Find where the given text appears and provide that cell's center as (x, y) coordinate. 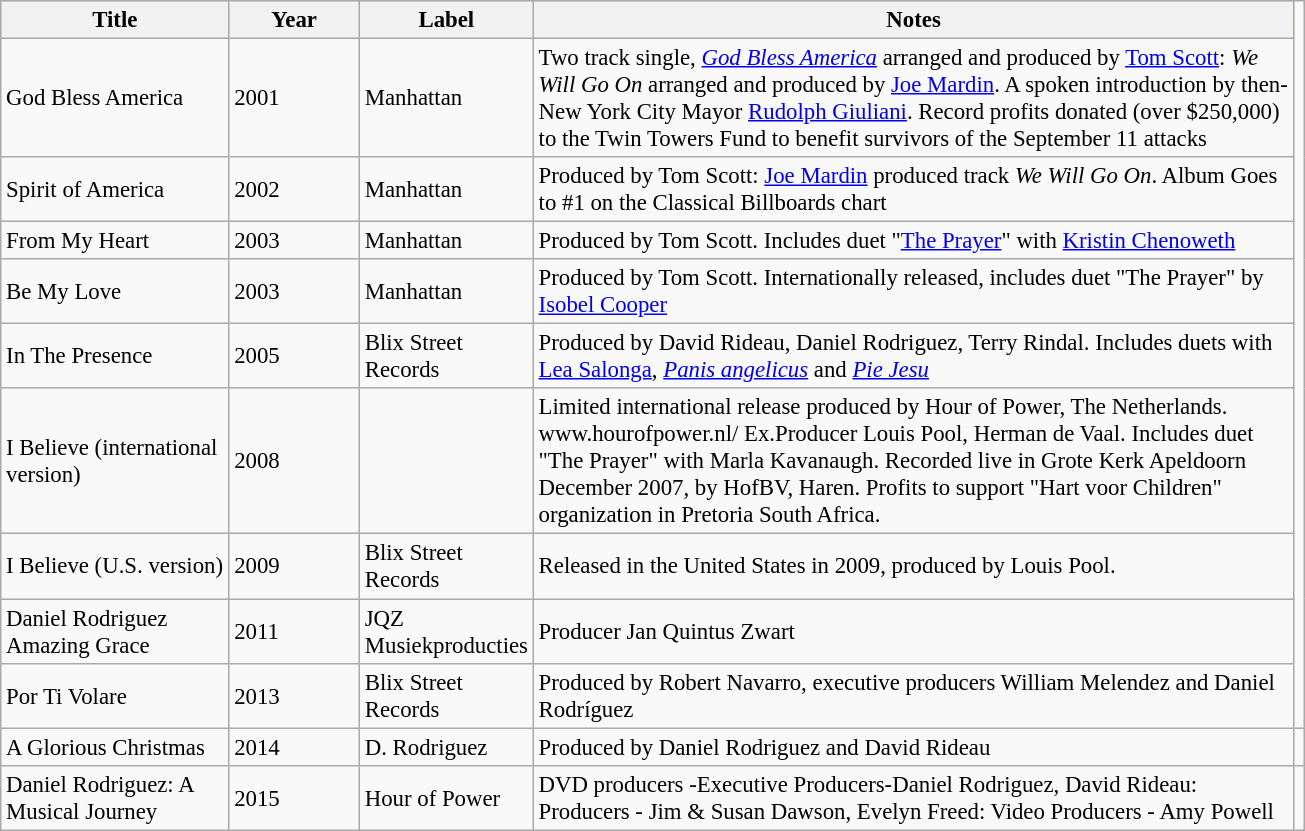
2014 (294, 747)
DVD producers -Executive Producers-Daniel Rodriguez, David Rideau: Producers - Jim & Susan Dawson, Evelyn Freed: Video Producers - Amy Powell (914, 798)
Daniel Rodriguez: A Musical Journey (115, 798)
In The Presence (115, 356)
I Believe (international version) (115, 461)
Label (446, 20)
Spirit of America (115, 190)
Be My Love (115, 292)
2008 (294, 461)
Hour of Power (446, 798)
2005 (294, 356)
Notes (914, 20)
2015 (294, 798)
I Believe (U.S. version) (115, 566)
2011 (294, 632)
From My Heart (115, 241)
2009 (294, 566)
Produced by David Rideau, Daniel Rodriguez, Terry Rindal. Includes duets with Lea Salonga, Panis angelicus and Pie Jesu (914, 356)
God Bless America (115, 98)
Produced by Daniel Rodriguez and David Rideau (914, 747)
Producer Jan Quintus Zwart (914, 632)
Daniel Rodriguez Amazing Grace (115, 632)
D. Rodriguez (446, 747)
2013 (294, 696)
Produced by Tom Scott. Internationally released, includes duet "The Prayer" by Isobel Cooper (914, 292)
Produced by Robert Navarro, executive producers William Melendez and Daniel Rodríguez (914, 696)
JQZ Musiekproducties (446, 632)
Produced by Tom Scott. Includes duet "The Prayer" with Kristin Chenoweth (914, 241)
Produced by Tom Scott: Joe Mardin produced track We Will Go On. Album Goes to #1 on the Classical Billboards chart (914, 190)
A Glorious Christmas (115, 747)
2002 (294, 190)
Year (294, 20)
Title (115, 20)
Released in the United States in 2009, produced by Louis Pool. (914, 566)
2001 (294, 98)
Por Ti Volare (115, 696)
